Locate the cell with the specified text and output its (x, y) center coordinate. 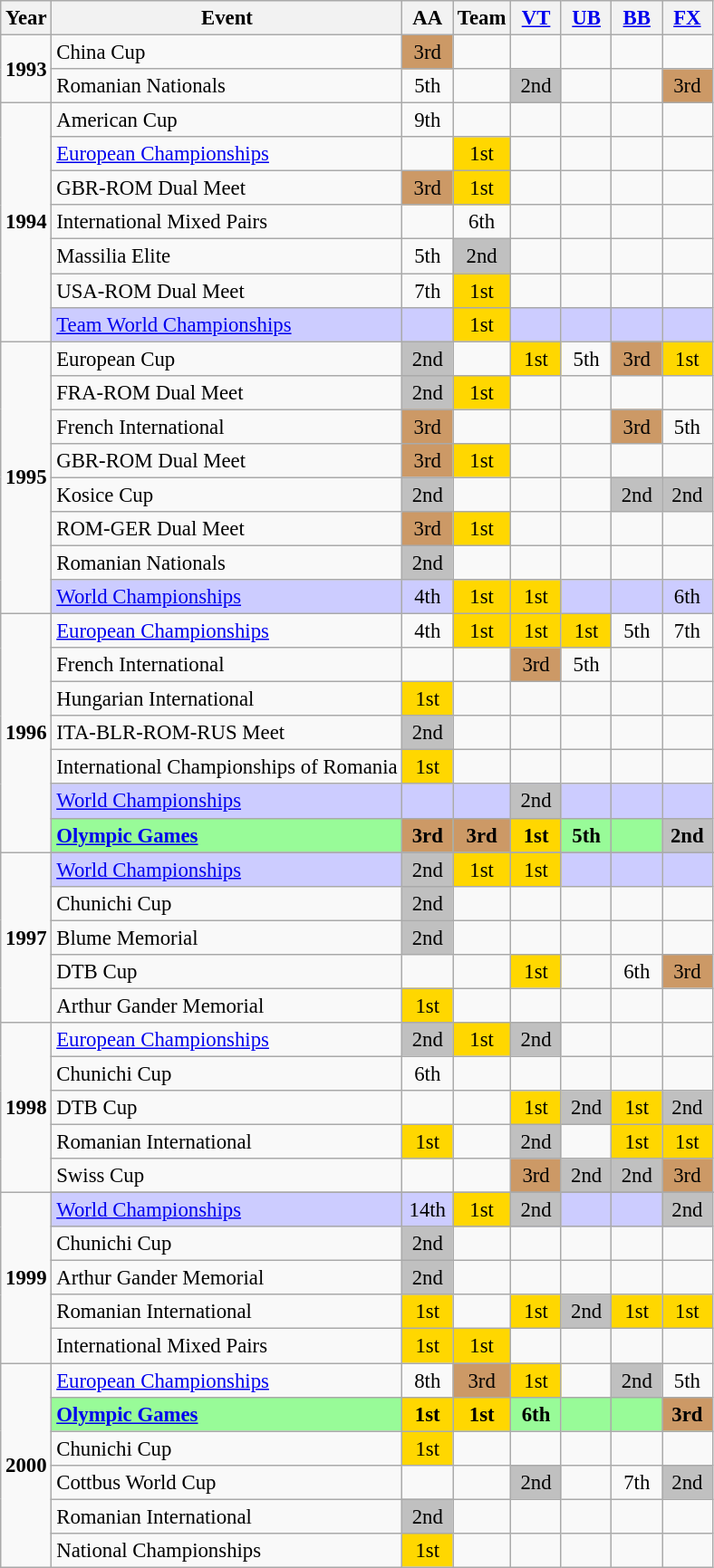
USA-ROM Dual Meet (227, 291)
ROM-GER Dual Meet (227, 529)
Cottbus World Cup (227, 1482)
1994 (26, 223)
Kosice Cup (227, 495)
FX (688, 18)
Massilia Elite (227, 256)
8th (428, 1380)
AA (428, 18)
VT (536, 18)
14th (428, 1210)
9th (428, 120)
1998 (26, 1108)
ITA-BLR-ROM-RUS Meet (227, 733)
Blume Memorial (227, 938)
1997 (26, 938)
International Championships of Romania (227, 767)
American Cup (227, 120)
European Cup (227, 359)
Year (26, 18)
1999 (26, 1278)
UB (586, 18)
Event (227, 18)
National Championships (227, 1551)
2000 (26, 1466)
Hungarian International (227, 699)
1993 (26, 69)
1995 (26, 478)
FRA-ROM Dual Meet (227, 392)
Swiss Cup (227, 1176)
Team (482, 18)
1996 (26, 734)
Team World Championships (227, 324)
China Cup (227, 53)
BB (637, 18)
